Extract the [X, Y] coordinate from the center of the cell holding the provided text.  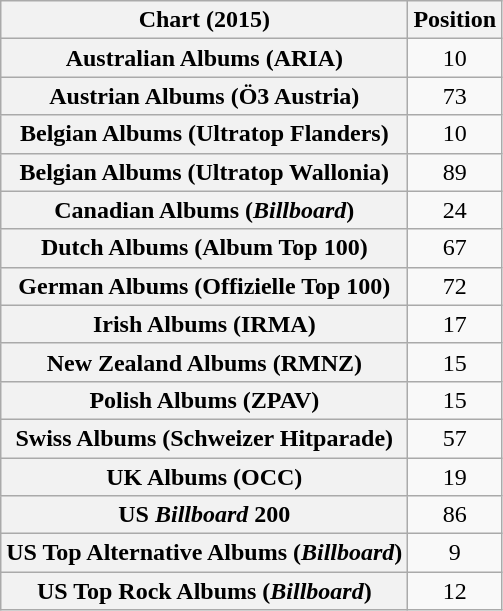
57 [455, 438]
US Billboard 200 [204, 515]
12 [455, 591]
Dutch Albums (Album Top 100) [204, 248]
89 [455, 172]
Austrian Albums (Ö3 Austria) [204, 96]
Australian Albums (ARIA) [204, 58]
24 [455, 210]
Swiss Albums (Schweizer Hitparade) [204, 438]
US Top Rock Albums (Billboard) [204, 591]
German Albums (Offizielle Top 100) [204, 286]
19 [455, 477]
US Top Alternative Albums (Billboard) [204, 553]
Canadian Albums (Billboard) [204, 210]
17 [455, 324]
73 [455, 96]
Position [455, 20]
Chart (2015) [204, 20]
Polish Albums (ZPAV) [204, 400]
Irish Albums (IRMA) [204, 324]
Belgian Albums (Ultratop Flanders) [204, 134]
67 [455, 248]
72 [455, 286]
Belgian Albums (Ultratop Wallonia) [204, 172]
UK Albums (OCC) [204, 477]
9 [455, 553]
New Zealand Albums (RMNZ) [204, 362]
86 [455, 515]
